Capture the cell that displays the provided text and extract its (x, y) central coordinate. 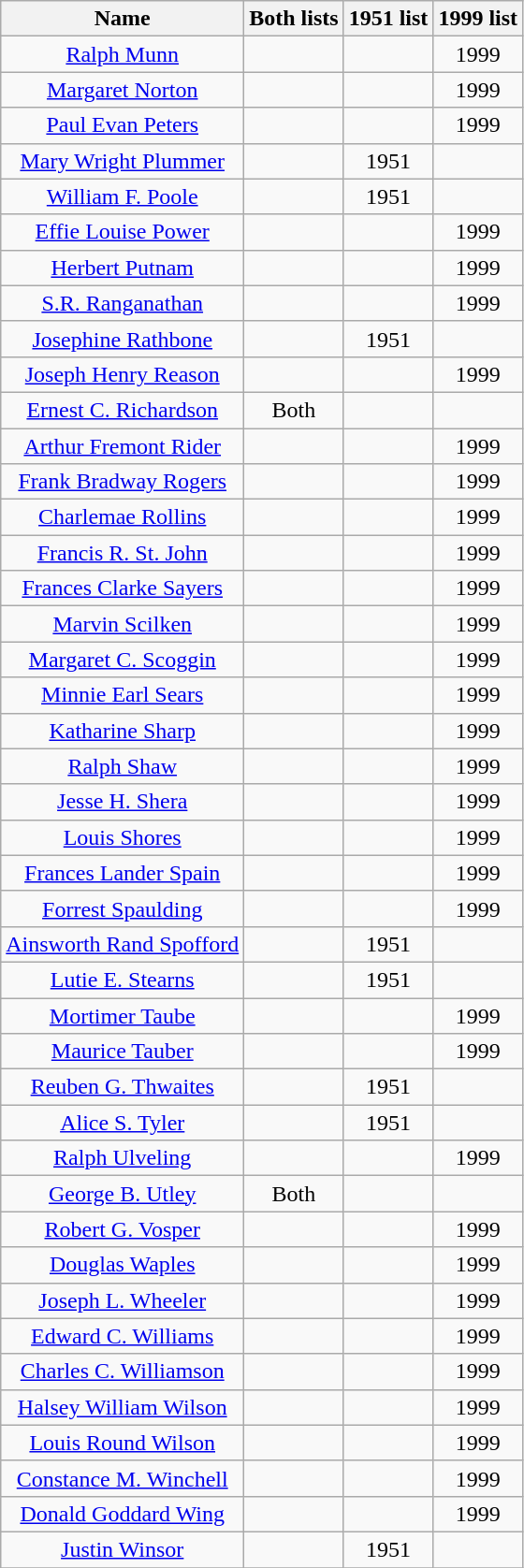
Ralph Ulveling (123, 1158)
Louis Shores (123, 837)
Margaret C. Scoggin (123, 660)
Ralph Munn (123, 54)
Name (123, 19)
Josephine Rathbone (123, 339)
1999 list (478, 19)
Both lists (294, 19)
Alice S. Tyler (123, 1123)
Louis Round Wilson (123, 1443)
Mortimer Taube (123, 1015)
Marvin Scilken (123, 624)
Mary Wright Plummer (123, 161)
Francis R. St. John (123, 553)
Arthur Fremont Rider (123, 446)
Robert G. Vosper (123, 1229)
Minnie Earl Sears (123, 695)
Lutie E. Stearns (123, 980)
Frances Lander Spain (123, 873)
Joseph L. Wheeler (123, 1300)
Katharine Sharp (123, 731)
Paul Evan Peters (123, 125)
Herbert Putnam (123, 268)
Maurice Tauber (123, 1052)
Justin Winsor (123, 1549)
Ralph Shaw (123, 766)
Effie Louise Power (123, 232)
Edward C. Williams (123, 1336)
Ainsworth Rand Spofford (123, 944)
Frank Bradway Rogers (123, 482)
Frances Clarke Sayers (123, 588)
S.R. Ranganathan (123, 303)
George B. Utley (123, 1194)
Halsey William Wilson (123, 1407)
Joseph Henry Reason (123, 374)
William F. Poole (123, 196)
Forrest Spaulding (123, 908)
Jesse H. Shera (123, 802)
Charles C. Williamson (123, 1372)
Ernest C. Richardson (123, 410)
Margaret Norton (123, 90)
Charlemae Rollins (123, 517)
1951 list (388, 19)
Donald Goddard Wing (123, 1514)
Douglas Waples (123, 1265)
Constance M. Winchell (123, 1478)
Reuben G. Thwaites (123, 1087)
